From the cell containing the given text, extract its center point as [X, Y] coordinate. 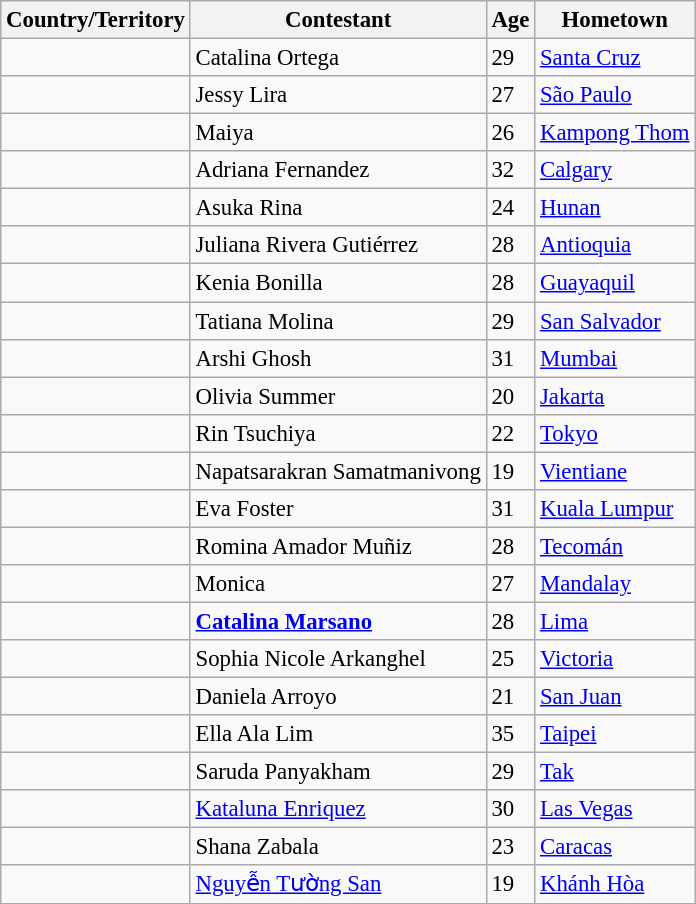
Las Vegas [615, 809]
Asuka Rina [338, 208]
Lima [615, 621]
Calgary [615, 170]
Hunan [615, 208]
Taipei [615, 734]
Contestant [338, 20]
Guayaquil [615, 283]
26 [510, 133]
Vientiane [615, 471]
Santa Cruz [615, 58]
Arshi Ghosh [338, 358]
Shana Zabala [338, 847]
Napatsarakran Samatmanivong [338, 471]
Jakarta [615, 396]
Kenia Bonilla [338, 283]
San Salvador [615, 321]
Sophia Nicole Arkanghel [338, 659]
Nguyễn Tường San [338, 885]
San Juan [615, 697]
32 [510, 170]
Catalina Marsano [338, 621]
Maiya [338, 133]
Kampong Thom [615, 133]
Catalina Ortega [338, 58]
Monica [338, 584]
Khánh Hòa [615, 885]
Age [510, 20]
20 [510, 396]
Mandalay [615, 584]
21 [510, 697]
Victoria [615, 659]
Juliana Rivera Gutiérrez [338, 245]
23 [510, 847]
Tak [615, 772]
Tatiana Molina [338, 321]
Tecomán [615, 546]
Caracas [615, 847]
Daniela Arroyo [338, 697]
São Paulo [615, 95]
Kuala Lumpur [615, 509]
Tokyo [615, 433]
35 [510, 734]
25 [510, 659]
22 [510, 433]
Antioquia [615, 245]
Saruda Panyakham [338, 772]
30 [510, 809]
Mumbai [615, 358]
24 [510, 208]
Ella Ala Lim [338, 734]
Rin Tsuchiya [338, 433]
Hometown [615, 20]
Romina Amador Muñiz [338, 546]
Olivia Summer [338, 396]
Kataluna Enriquez [338, 809]
Jessy Lira [338, 95]
Country/Territory [96, 20]
Eva Foster [338, 509]
Adriana Fernandez [338, 170]
